Determine the (x, y) coordinate at the center of the cell enclosing the given text.  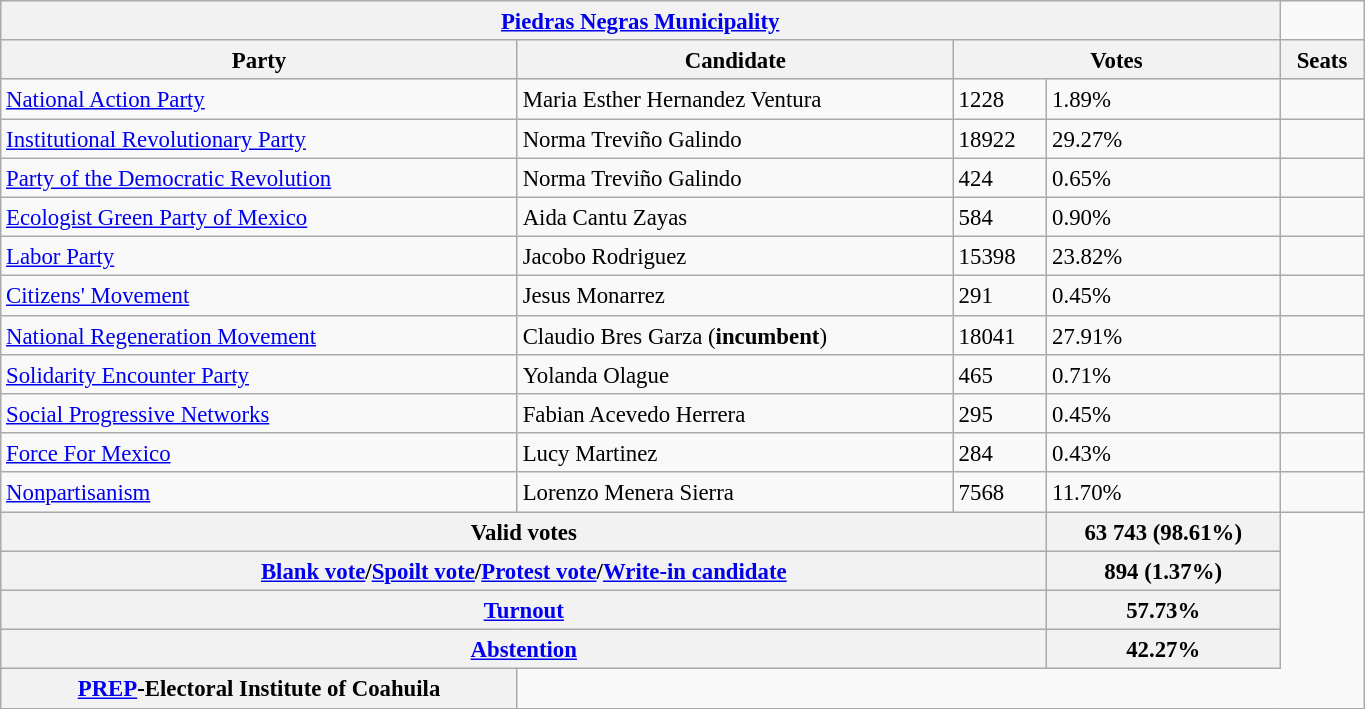
Abstention (524, 650)
Party (260, 60)
Citizens' Movement (260, 296)
Lorenzo Menera Sierra (735, 492)
295 (1000, 414)
Force For Mexico (260, 452)
57.73% (1164, 610)
National Action Party (260, 100)
15398 (1000, 256)
Turnout (524, 610)
Jesus Monarrez (735, 296)
18041 (1000, 334)
Party of the Democratic Revolution (260, 178)
Valid votes (524, 532)
National Regeneration Movement (260, 334)
11.70% (1164, 492)
291 (1000, 296)
1228 (1000, 100)
29.27% (1164, 138)
27.91% (1164, 334)
Fabian Acevedo Herrera (735, 414)
Lucy Martinez (735, 452)
Ecologist Green Party of Mexico (260, 216)
Nonpartisanism (260, 492)
Candidate (735, 60)
PREP-Electoral Institute of Coahuila (260, 688)
18922 (1000, 138)
1.89% (1164, 100)
0.90% (1164, 216)
23.82% (1164, 256)
284 (1000, 452)
0.65% (1164, 178)
Piedras Negras Municipality (640, 20)
Solidarity Encounter Party (260, 374)
Labor Party (260, 256)
0.43% (1164, 452)
424 (1000, 178)
Aida Cantu Zayas (735, 216)
Seats (1322, 60)
63 743 (98.61%) (1164, 532)
465 (1000, 374)
584 (1000, 216)
0.71% (1164, 374)
894 (1.37%) (1164, 570)
Blank vote/Spoilt vote/Protest vote/Write-in candidate (524, 570)
7568 (1000, 492)
Votes (1116, 60)
Institutional Revolutionary Party (260, 138)
Social Progressive Networks (260, 414)
42.27% (1164, 650)
Maria Esther Hernandez Ventura (735, 100)
Yolanda Olague (735, 374)
Claudio Bres Garza (incumbent) (735, 334)
Jacobo Rodriguez (735, 256)
